Provide the (X, Y) coordinate of the cell's center where the given text is located.  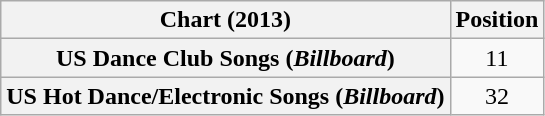
US Hot Dance/Electronic Songs (Billboard) (226, 96)
11 (497, 58)
Chart (2013) (226, 20)
US Dance Club Songs (Billboard) (226, 58)
32 (497, 96)
Position (497, 20)
